For the text-containing cell, return its midpoint in [X, Y] coordinate format. 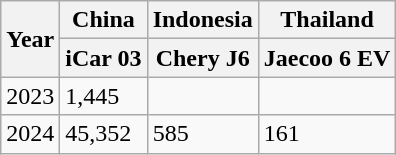
45,352 [104, 134]
Jaecoo 6 EV [327, 58]
Indonesia [202, 20]
Year [30, 39]
China [104, 20]
1,445 [104, 96]
585 [202, 134]
2024 [30, 134]
2023 [30, 96]
Chery J6 [202, 58]
iCar 03 [104, 58]
Thailand [327, 20]
161 [327, 134]
